Output the [x, y] coordinate of the center of the cell containing the given text.  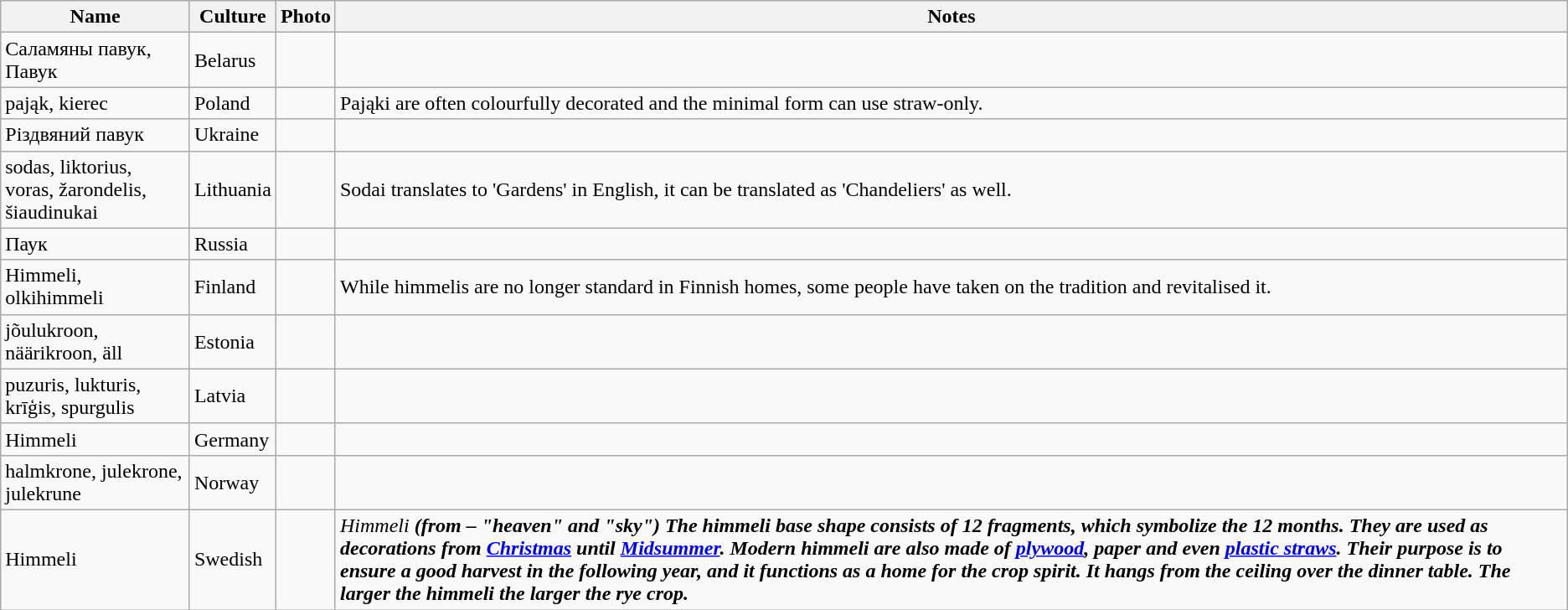
Latvia [233, 395]
Саламяны павук, Павук [95, 60]
Himmeli, olkihimmeli [95, 287]
Swedish [233, 560]
Різдвяний павук [95, 135]
Estonia [233, 342]
Lithuania [233, 189]
pająk, kierec [95, 103]
Sodai translates to 'Gardens' in English, it can be translated as 'Chandeliers' as well. [952, 189]
sodas, liktorius, voras, žarondelis, šiaudinukai [95, 189]
Photo [305, 17]
Notes [952, 17]
Ukraine [233, 135]
Poland [233, 103]
While himmelis are no longer standard in Finnish homes, some people have taken on the tradition and revitalised it. [952, 287]
Norway [233, 483]
Belarus [233, 60]
Finland [233, 287]
puzuris, lukturis, krīģis, spurgulis [95, 395]
jõulukroon, näärikroon, äll [95, 342]
Pająki are often colourfully decorated and the minimal form can use straw-only. [952, 103]
Germany [233, 439]
Name [95, 17]
Culture [233, 17]
halmkrone, julekrone, julekrune [95, 483]
Russia [233, 244]
Паук [95, 244]
